Determine the (X, Y) coordinate at the center of the cell enclosing the given text.  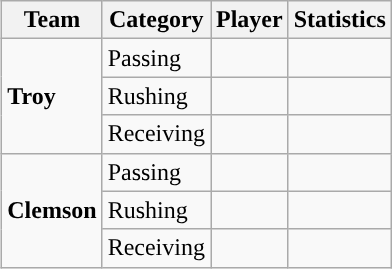
Troy (52, 96)
Clemson (52, 210)
Player (249, 20)
Category (156, 20)
Team (52, 20)
Statistics (340, 20)
